Locate the cell with the specified text and output its [x, y] center coordinate. 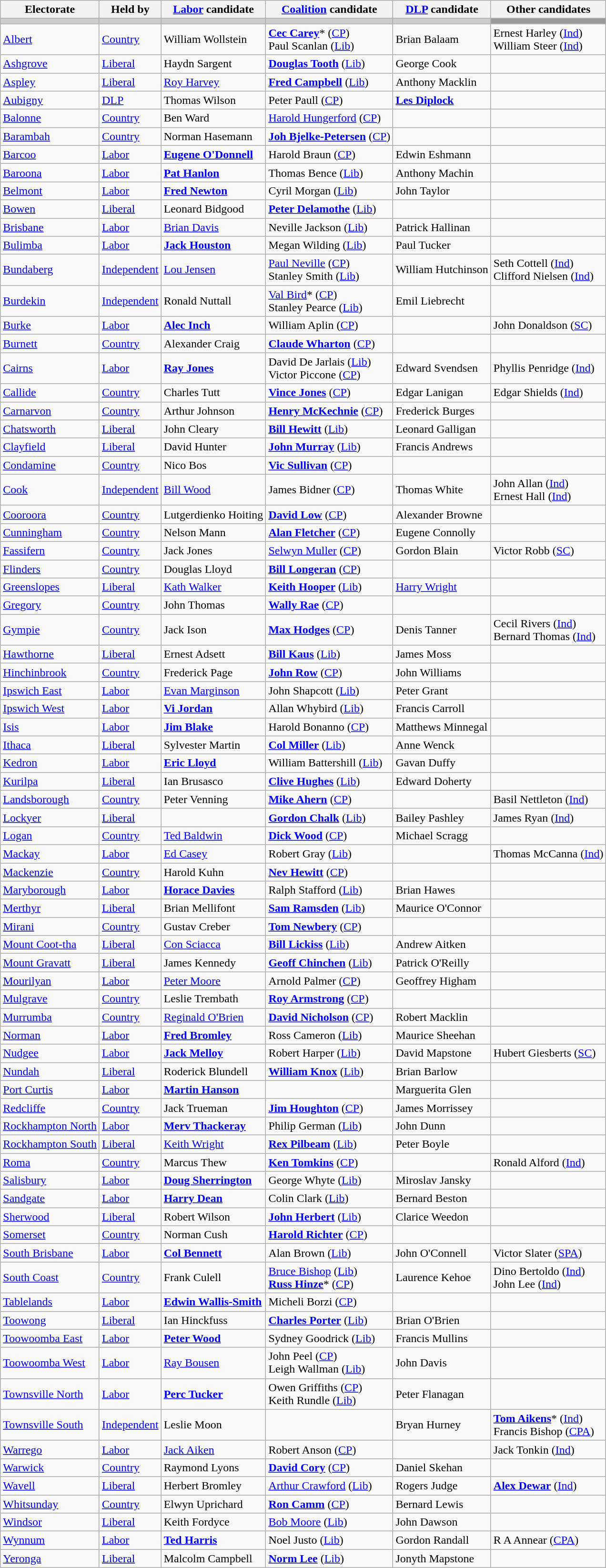
Pat Hanlon [213, 173]
Warwick [50, 1467]
Douglas Lloyd [213, 569]
Frederick Burges [442, 411]
Micheli Borzi (CP) [330, 1302]
DLP candidate [442, 10]
Horace Davies [213, 890]
Salisbury [50, 1181]
Jack Houston [213, 245]
Ipswich East [50, 691]
Bernard Beston [442, 1199]
Nudgee [50, 1053]
Fassifern [50, 550]
Jack Tonkin (Ind) [548, 1449]
Eugene O'Donnell [213, 154]
Ted Baldwin [213, 835]
Bill Wood [213, 490]
James Ryan (Ind) [548, 817]
Anthony Machin [442, 173]
Gordon Chalk (Lib) [330, 817]
Peter Moore [213, 981]
John Cleary [213, 429]
Cook [50, 490]
Burnett [50, 344]
Herbert Bromley [213, 1486]
Brian Barlow [442, 1071]
Miroslav Jansky [442, 1181]
Ken Tomkins (CP) [330, 1162]
Greenslopes [50, 587]
Wynnum [50, 1540]
James Bidner (CP) [330, 490]
Matthews Minnegal [442, 727]
Charles Porter (Lib) [330, 1320]
Mirani [50, 927]
David Hunter [213, 447]
Neville Jackson (Lib) [330, 227]
Ashgrove [50, 64]
Tom Aikens* (Ind) Francis Bishop (CPA) [548, 1425]
Ipswich West [50, 709]
Ernest Adsett [213, 654]
John Herbert (Lib) [330, 1217]
Harold Kuhn [213, 872]
Francis Mullins [442, 1338]
Townsville North [50, 1394]
Reginald O'Brien [213, 1017]
Aspley [50, 82]
Cooroora [50, 514]
Toowong [50, 1320]
Brian Mellifont [213, 908]
Harold Hungerford (CP) [330, 118]
Balonne [50, 118]
Harold Braun (CP) [330, 154]
Robert Macklin [442, 1017]
Maurice Sheehan [442, 1035]
John Davis [442, 1363]
Somerset [50, 1235]
Arnold Palmer (CP) [330, 981]
David Mapstone [442, 1053]
Denis Tanner [442, 630]
Ted Harris [213, 1540]
Toowoomba West [50, 1363]
Clive Hughes (Lib) [330, 781]
Victor Slater (SPA) [548, 1253]
Robert Anson (CP) [330, 1449]
Electorate [50, 10]
Peter Delamothe (Lib) [330, 209]
Ronald Alford (Ind) [548, 1162]
Roy Harvey [213, 82]
Anthony Macklin [442, 82]
David De Jarlais (Lib) Victor Piccone (CP) [330, 368]
John Peel (CP) Leigh Wallman (Lib) [330, 1363]
Paul Tucker [442, 245]
Ross Cameron (Lib) [330, 1035]
Vince Jones (CP) [330, 393]
Harold Bonanno (CP) [330, 727]
Mulgrave [50, 999]
Phyllis Penridge (Ind) [548, 368]
Cunningham [50, 532]
Leonard Galligan [442, 429]
William Knox (Lib) [330, 1071]
Geoffrey Higham [442, 981]
Alan Fletcher (CP) [330, 532]
Harold Richter (CP) [330, 1235]
Marcus Thew [213, 1162]
Edgar Lanigan [442, 393]
Gavan Duffy [442, 763]
Bundaberg [50, 270]
Claude Wharton (CP) [330, 344]
Robert Harper (Lib) [330, 1053]
Leonard Bidgood [213, 209]
Dino Bertoldo (Ind) John Lee (Ind) [548, 1277]
Bruce Bishop (Lib) Russ Hinze* (CP) [330, 1277]
Arthur Johnson [213, 411]
Gympie [50, 630]
Merv Thackeray [213, 1126]
Alan Brown (Lib) [330, 1253]
Charles Tutt [213, 393]
Edgar Shields (Ind) [548, 393]
Gustav Creber [213, 927]
Norman [50, 1035]
Ernest Harley (Ind) William Steer (Ind) [548, 39]
Mount Gravatt [50, 963]
Warrego [50, 1449]
Emil Liebrecht [442, 301]
Col Miller (Lib) [330, 745]
Peter Venning [213, 799]
Sylvester Martin [213, 745]
Bryan Hurney [442, 1425]
Anne Wenck [442, 745]
Baroona [50, 173]
Seth Cottell (Ind) Clifford Nielsen (Ind) [548, 270]
David Nicholson (CP) [330, 1017]
James Kennedy [213, 963]
Harry Dean [213, 1199]
Malcolm Campbell [213, 1558]
Landsborough [50, 799]
Alex Dewar (Ind) [548, 1486]
Lutgerdienko Hoiting [213, 514]
Thomas McCanna (Ind) [548, 854]
Burke [50, 326]
Yeronga [50, 1558]
Clarice Weedon [442, 1217]
Frank Culell [213, 1277]
Dick Wood (CP) [330, 835]
Perc Tucker [213, 1394]
Colin Clark (Lib) [330, 1199]
Hawthorne [50, 654]
William Wollstein [213, 39]
David Low (CP) [330, 514]
Whitsunday [50, 1504]
James Moss [442, 654]
Michael Scragg [442, 835]
Cyril Morgan (Lib) [330, 191]
Ron Camm (CP) [330, 1504]
Sherwood [50, 1217]
Patrick O'Reilly [442, 963]
Ralph Stafford (Lib) [330, 890]
Ithaca [50, 745]
Norman Hasemann [213, 136]
Rockhampton South [50, 1144]
Eugene Connolly [442, 532]
Nelson Mann [213, 532]
South Brisbane [50, 1253]
Harry Wright [442, 587]
Elwyn Uprichard [213, 1504]
Cairns [50, 368]
Wally Rae (CP) [330, 605]
Cecil Rivers (Ind) Bernard Thomas (Ind) [548, 630]
Kurilpa [50, 781]
Henry McKechnie (CP) [330, 411]
Francis Carroll [442, 709]
Bowen [50, 209]
Peter Flanagan [442, 1394]
John Dawson [442, 1522]
Arthur Crawford (Lib) [330, 1486]
Kedron [50, 763]
Jack Trueman [213, 1108]
Brian Hawes [442, 890]
Leslie Moon [213, 1425]
Martin Hanson [213, 1089]
Max Hodges (CP) [330, 630]
Clayfield [50, 447]
Keith Wright [213, 1144]
Brian Davis [213, 227]
William Aplin (CP) [330, 326]
Townsville South [50, 1425]
James Morrissey [442, 1108]
John Donaldson (SC) [548, 326]
Alec Inch [213, 326]
Sydney Goodrick (Lib) [330, 1338]
Redcliffe [50, 1108]
Tom Newbery (CP) [330, 927]
Edward Doherty [442, 781]
Robert Gray (Lib) [330, 854]
Maryborough [50, 890]
John O'Connell [442, 1253]
Chatsworth [50, 429]
Peter Wood [213, 1338]
Laurence Kehoe [442, 1277]
Murrumba [50, 1017]
Edwin Eshmann [442, 154]
Isis [50, 727]
Held by [130, 10]
Fred Bromley [213, 1035]
Edward Svendsen [442, 368]
Windsor [50, 1522]
Les Diplock [442, 100]
Hinchinbrook [50, 672]
Peter Grant [442, 691]
Ray Bousen [213, 1363]
Fred Newton [213, 191]
George Whyte (Lib) [330, 1181]
Bill Hewitt (Lib) [330, 429]
John Murray (Lib) [330, 447]
William Battershill (Lib) [330, 763]
William Hutchinson [442, 270]
Keith Fordyce [213, 1522]
DLP [130, 100]
Roma [50, 1162]
Thomas Bence (Lib) [330, 173]
Bailey Pashley [442, 817]
Wavell [50, 1486]
Barcoo [50, 154]
Philip German (Lib) [330, 1126]
Jonyth Mapstone [442, 1558]
Francis Andrews [442, 447]
Fred Campbell (Lib) [330, 82]
Mackay [50, 854]
Gordon Blain [442, 550]
Rockhampton North [50, 1126]
Labor candidate [213, 10]
Nico Bos [213, 465]
Mount Coot-tha [50, 945]
Ian Hinckfuss [213, 1320]
Norman Cush [213, 1235]
Keith Hooper (Lib) [330, 587]
Jack Jones [213, 550]
Albert [50, 39]
Tablelands [50, 1302]
Mackenzie [50, 872]
Bill Lickiss (Lib) [330, 945]
Merthyr [50, 908]
Ronald Nuttall [213, 301]
Cec Carey* (CP) Paul Scanlan (Lib) [330, 39]
Roy Armstrong (CP) [330, 999]
John Dunn [442, 1126]
Alexander Craig [213, 344]
David Cory (CP) [330, 1467]
Bulimba [50, 245]
Barambah [50, 136]
Val Bird* (CP) Stanley Pearce (Lib) [330, 301]
Thomas White [442, 490]
John Williams [442, 672]
Victor Robb (SC) [548, 550]
Mike Ahern (CP) [330, 799]
John Shapcott (Lib) [330, 691]
John Thomas [213, 605]
Norm Lee (Lib) [330, 1558]
Geoff Chinchen (Lib) [330, 963]
Ray Jones [213, 368]
Ed Casey [213, 854]
Haydn Sargent [213, 64]
Brian O'Brien [442, 1320]
Jack Melloy [213, 1053]
Condamine [50, 465]
Hubert Giesberts (SC) [548, 1053]
Thomas Wilson [213, 100]
Other candidates [548, 10]
Toowoomba East [50, 1338]
Paul Neville (CP) Stanley Smith (Lib) [330, 270]
South Coast [50, 1277]
Nev Hewitt (CP) [330, 872]
Bill Longeran (CP) [330, 569]
Gordon Randall [442, 1540]
Bernard Lewis [442, 1504]
Lou Jensen [213, 270]
John Allan (Ind) Ernest Hall (Ind) [548, 490]
Daniel Skehan [442, 1467]
Burdekin [50, 301]
Bill Kaus (Lib) [330, 654]
Aubigny [50, 100]
George Cook [442, 64]
Brisbane [50, 227]
Joh Bjelke-Petersen (CP) [330, 136]
Ben Ward [213, 118]
John Taylor [442, 191]
Bob Moore (Lib) [330, 1522]
Port Curtis [50, 1089]
Sandgate [50, 1199]
Megan Wilding (Lib) [330, 245]
Patrick Hallinan [442, 227]
Callide [50, 393]
Lockyer [50, 817]
Rogers Judge [442, 1486]
Logan [50, 835]
Kath Walker [213, 587]
Jim Houghton (CP) [330, 1108]
Edwin Wallis-Smith [213, 1302]
Maurice O'Connor [442, 908]
Robert Wilson [213, 1217]
Leslie Trembath [213, 999]
Brian Balaam [442, 39]
Andrew Aitken [442, 945]
Gregory [50, 605]
Selwyn Muller (CP) [330, 550]
Ian Brusasco [213, 781]
Flinders [50, 569]
Evan Marginson [213, 691]
Douglas Tooth (Lib) [330, 64]
Raymond Lyons [213, 1467]
R A Annear (CPA) [548, 1540]
Roderick Blundell [213, 1071]
Rex Pilbeam (Lib) [330, 1144]
Vi Jordan [213, 709]
Jack Ison [213, 630]
Con Sciacca [213, 945]
Doug Sherrington [213, 1181]
Col Bennett [213, 1253]
Allan Whybird (Lib) [330, 709]
Frederick Page [213, 672]
Nundah [50, 1071]
Mourilyan [50, 981]
Jim Blake [213, 727]
Sam Ramsden (Lib) [330, 908]
Peter Boyle [442, 1144]
Alexander Browne [442, 514]
Marguerita Glen [442, 1089]
Peter Paull (CP) [330, 100]
Jack Aiken [213, 1449]
Carnarvon [50, 411]
Coalition candidate [330, 10]
Noel Justo (Lib) [330, 1540]
Vic Sullivan (CP) [330, 465]
Eric Lloyd [213, 763]
Belmont [50, 191]
Owen Griffiths (CP) Keith Rundle (Lib) [330, 1394]
John Row (CP) [330, 672]
Basil Nettleton (Ind) [548, 799]
